Return the (X, Y) coordinate for the center point of the cell that contains the specified text.  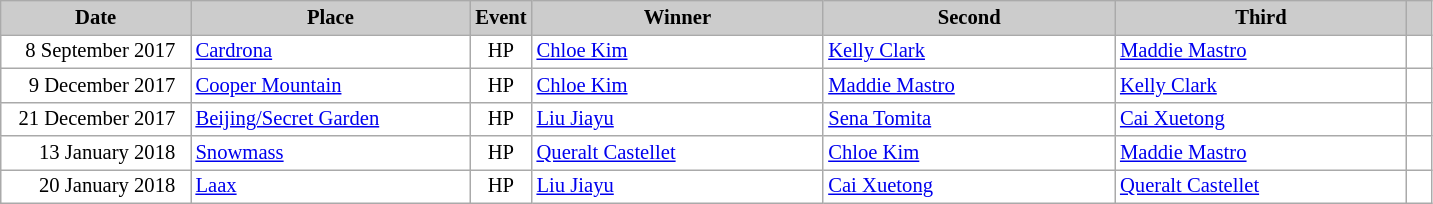
Beijing/Secret Garden (330, 119)
Third (1261, 17)
Sena Tomita (969, 119)
Place (330, 17)
Laax (330, 186)
Second (969, 17)
Cooper Mountain (330, 85)
Date (96, 17)
Cardrona (330, 51)
Snowmass (330, 153)
Event (500, 17)
13 January 2018 (96, 153)
8 September 2017 (96, 51)
20 January 2018 (96, 186)
Winner (678, 17)
21 December 2017 (96, 119)
9 December 2017 (96, 85)
